Extract the [x, y] coordinate from the center of the cell holding the provided text.  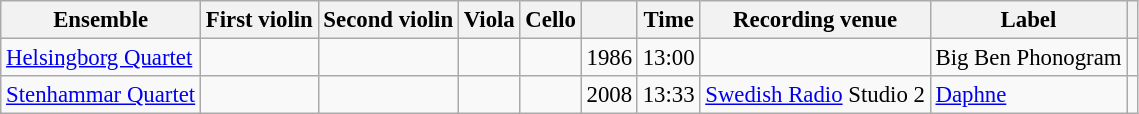
Big Ben Phonogram [1028, 58]
Second violin [388, 20]
Recording venue [815, 20]
13:33 [668, 95]
Stenhammar Quartet [101, 95]
Daphne [1028, 95]
Label [1028, 20]
1986 [609, 58]
Ensemble [101, 20]
Cello [550, 20]
Helsingborg Quartet [101, 58]
Swedish Radio Studio 2 [815, 95]
2008 [609, 95]
Viola [489, 20]
Time [668, 20]
First violin [260, 20]
13:00 [668, 58]
